Scan for the cell matching the given text and deliver its (X, Y) coordinate at center. 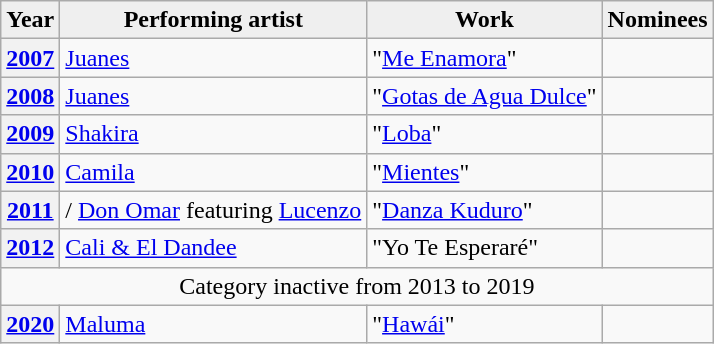
Shakira (214, 134)
"Me Enamora" (484, 58)
/ Don Omar featuring Lucenzo (214, 210)
2011 (30, 210)
2020 (30, 324)
2007 (30, 58)
Cali & El Dandee (214, 248)
2010 (30, 172)
Camila (214, 172)
"Yo Te Esperaré" (484, 248)
2008 (30, 96)
2009 (30, 134)
"Loba" (484, 134)
Category inactive from 2013 to 2019 (357, 286)
"Hawái" (484, 324)
Year (30, 20)
Work (484, 20)
"Mientes" (484, 172)
Maluma (214, 324)
"Danza Kuduro" (484, 210)
Performing artist (214, 20)
"Gotas de Agua Dulce" (484, 96)
Nominees (658, 20)
2012 (30, 248)
